Identify which cell holds the provided text, then report its [X, Y] central coordinate. 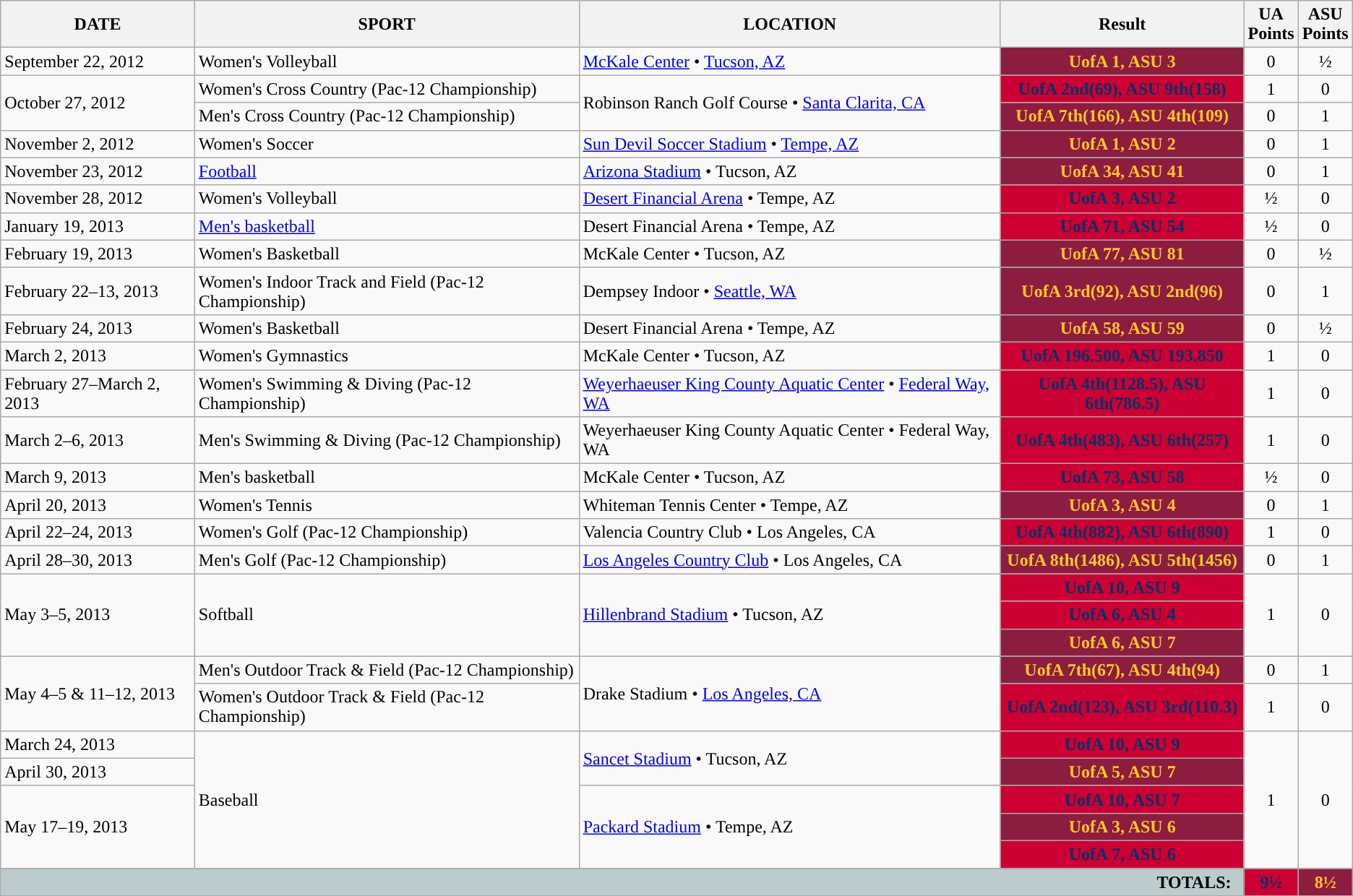
UofA 2nd(123), ASU 3rd(110.3) [1122, 707]
Men's Swimming & Diving (Pac-12 Championship) [387, 441]
October 27, 2012 [98, 103]
November 28, 2012 [98, 199]
Football [387, 171]
Women's Gymnastics [387, 356]
UofA 3rd(92), ASU 2nd(96) [1122, 290]
February 22–13, 2013 [98, 290]
Valencia Country Club • Los Angeles, CA [789, 533]
Baseball [387, 799]
February 27–March 2, 2013 [98, 393]
Robinson Ranch Golf Course • Santa Clarita, CA [789, 103]
Drake Stadium • Los Angeles, CA [789, 694]
May 4–5 & 11–12, 2013 [98, 694]
Arizona Stadium • Tucson, AZ [789, 171]
November 23, 2012 [98, 171]
UofA 4th(1128.5), ASU 6th(786.5) [1122, 393]
Whiteman Tennis Center • Tempe, AZ [789, 505]
Men's Cross Country (Pac-12 Championship) [387, 116]
Men's Golf (Pac-12 Championship) [387, 560]
TOTALS: [622, 882]
February 19, 2013 [98, 254]
Packard Stadium • Tempe, AZ [789, 827]
January 19, 2013 [98, 226]
UAPoints [1271, 25]
UofA 196.500, ASU 193.850 [1122, 356]
UofA 8th(1486), ASU 5th(1456) [1122, 560]
March 24, 2013 [98, 744]
UofA 77, ASU 81 [1122, 254]
Hillenbrand Stadium • Tucson, AZ [789, 615]
UofA 7th(67), ASU 4th(94) [1122, 670]
UofA 3, ASU 2 [1122, 199]
Sancet Stadium • Tucson, AZ [789, 758]
UofA 1, ASU 2 [1122, 144]
UofA 3, ASU 6 [1122, 827]
8½ [1326, 882]
UofA 4th(882), ASU 6th(890) [1122, 533]
Sun Devil Soccer Stadium • Tempe, AZ [789, 144]
Women's Tennis [387, 505]
April 20, 2013 [98, 505]
DATE [98, 25]
May 17–19, 2013 [98, 827]
May 3–5, 2013 [98, 615]
February 24, 2013 [98, 328]
ASUPoints [1326, 25]
LOCATION [789, 25]
April 30, 2013 [98, 772]
Women's Cross Country (Pac-12 Championship) [387, 89]
SPORT [387, 25]
UofA 7, ASU 6 [1122, 854]
Dempsey Indoor • Seattle, WA [789, 290]
Women's Swimming & Diving (Pac-12 Championship) [387, 393]
UofA 73, ASU 58 [1122, 478]
Result [1122, 25]
Women's Outdoor Track & Field (Pac-12 Championship) [387, 707]
Women's Indoor Track and Field (Pac-12 Championship) [387, 290]
Women's Soccer [387, 144]
UofA 71, ASU 54 [1122, 226]
March 2, 2013 [98, 356]
9½ [1271, 882]
UofA 34, ASU 41 [1122, 171]
November 2, 2012 [98, 144]
UofA 1, ASU 3 [1122, 61]
UofA 4th(483), ASU 6th(257) [1122, 441]
UofA 6, ASU 4 [1122, 615]
April 22–24, 2013 [98, 533]
UofA 2nd(69), ASU 9th(158) [1122, 89]
September 22, 2012 [98, 61]
UofA 3, ASU 4 [1122, 505]
March 2–6, 2013 [98, 441]
April 28–30, 2013 [98, 560]
UofA 7th(166), ASU 4th(109) [1122, 116]
UofA 58, ASU 59 [1122, 328]
Softball [387, 615]
Men's Outdoor Track & Field (Pac-12 Championship) [387, 670]
UofA 10, ASU 7 [1122, 799]
March 9, 2013 [98, 478]
Women's Golf (Pac-12 Championship) [387, 533]
Los Angeles Country Club • Los Angeles, CA [789, 560]
UofA 5, ASU 7 [1122, 772]
UofA 6, ASU 7 [1122, 642]
